For the text-containing cell, return its midpoint in (X, Y) coordinate format. 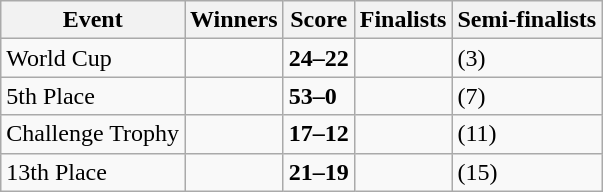
Winners (234, 20)
(11) (527, 134)
Score (318, 20)
13th Place (93, 172)
World Cup (93, 58)
Challenge Trophy (93, 134)
53–0 (318, 96)
(15) (527, 172)
5th Place (93, 96)
21–19 (318, 172)
Event (93, 20)
Semi-finalists (527, 20)
Finalists (403, 20)
17–12 (318, 134)
(3) (527, 58)
(7) (527, 96)
24–22 (318, 58)
